Return [X, Y] of the center of cell containing provided text 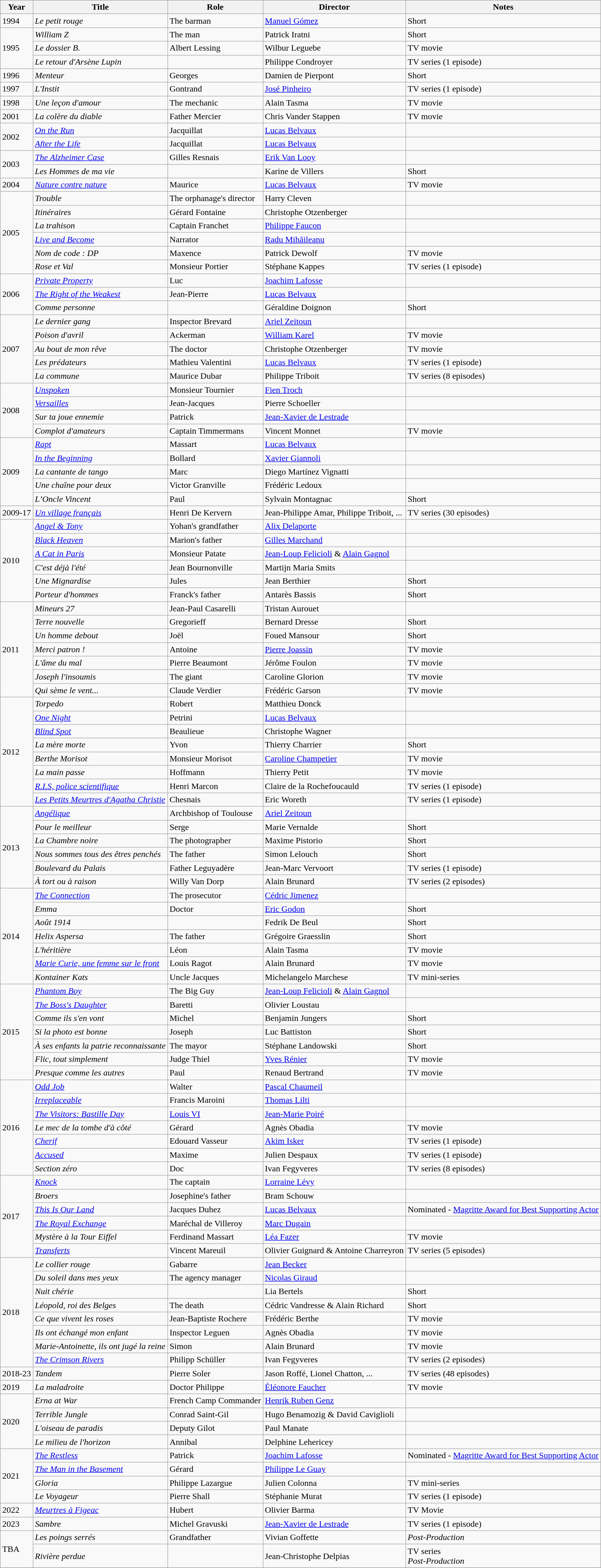
Menteur [101, 75]
Philippe Le Guay [334, 1469]
The Connection [101, 895]
Josephine's father [215, 1196]
Frédéric Garson [334, 690]
Géraldine Doignon [334, 308]
Year [17, 7]
Renaud Bertrand [334, 1073]
Judge Thiel [215, 1059]
Léon [215, 950]
TV series (30 episodes) [503, 513]
Delphine Lehericey [334, 1442]
2009-17 [17, 513]
Angel & Tony [101, 526]
Les poings serrés [101, 1537]
Au bout de mon rêve [101, 349]
2001 [17, 116]
Henri De Kervern [215, 513]
The doctor [215, 349]
Maxence [215, 253]
La Chambre noire [101, 841]
Jean-Paul Casarelli [215, 608]
José Pinheiro [334, 89]
Le dossier B. [101, 48]
1998 [17, 103]
Doc [215, 1168]
The photographer [215, 841]
Frédéric Berthe [334, 1319]
Hugo Benamozig & David Caviglioli [334, 1414]
Jean-Pierre [215, 294]
Akim Isker [334, 1141]
Doctor Philippe [215, 1387]
Deputy Gilot [215, 1428]
La colère du diable [101, 116]
The Restless [101, 1455]
Captain Timmermans [215, 431]
Rivière perdue [101, 1556]
2021 [17, 1476]
Georges [215, 75]
Lorraine Lévy [334, 1182]
Marc [215, 472]
Willy Van Dorp [215, 882]
Mathieu Valentini [215, 362]
2003 [17, 164]
The prosecutor [215, 895]
Ferdinand Massart [215, 1237]
Un village français [101, 513]
Petrini [215, 718]
Massart [215, 444]
Boulevard du Palais [101, 868]
2023 [17, 1524]
L'oiseau de paradis [101, 1428]
Une leçon d'amour [101, 103]
Joseph [215, 1032]
Father Mercier [215, 116]
Berthe Morisot [101, 759]
2005 [17, 233]
TV series (48 episodes) [503, 1373]
Jean-Marie Poiré [334, 1114]
Sylvain Montagnac [334, 499]
Victor Granville [215, 485]
A Cat in Paris [101, 554]
The Big Guy [215, 991]
Kontainer Kats [101, 977]
Gilles Marchand [334, 540]
Pour le meilleur [101, 827]
R.I.S, police scientifique [101, 786]
Pierre Joassin [334, 649]
Les Hommes de ma vie [101, 171]
One Night [101, 718]
Conrad Saint-Gil [215, 1414]
Antarès Bassis [334, 594]
Chesnais [215, 799]
Sur ta joue ennemie [101, 417]
Fien Troch [334, 389]
Claire de la Rochefoucauld [334, 786]
Section zéro [101, 1168]
Stéphane Kappes [334, 267]
Serge [215, 827]
Walter [215, 1087]
Marie Vernalde [334, 827]
1994 [17, 21]
The Alzheimer Case [101, 157]
Benjamin Jungers [334, 1018]
2019 [17, 1387]
The giant [215, 677]
Maréchal de Villeroy [215, 1223]
Louis Ragot [215, 963]
TBA [17, 1549]
The man [215, 34]
La cantante de tango [101, 472]
TV Movie [503, 1510]
Le retour d'Arsène Lupin [101, 62]
Vivian Goffette [334, 1537]
Unspoken [101, 389]
The agency manager [215, 1278]
Thomas Lilti [334, 1100]
Trouble [101, 199]
2012 [17, 752]
Stéphane Landowski [334, 1046]
Martijn Maria Smits [334, 567]
Blind Spot [101, 731]
Simon [215, 1346]
Phantom Boy [101, 991]
L’Oncle Vincent [101, 499]
Role [215, 7]
Post-Production [503, 1537]
Jérôme Foulon [334, 663]
2004 [17, 185]
Monsieur Tournier [215, 389]
Captain Franchet [215, 226]
Henrik Ruben Genz [334, 1401]
Uncle Jacques [215, 977]
Gilles Resnais [215, 157]
À ses enfants la patrie reconnaissante [101, 1046]
Terrible Jungle [101, 1414]
Août 1914 [101, 923]
Maxime Pistorio [334, 841]
TV series (5 episodes) [503, 1250]
2014 [17, 936]
TV series Post-Production [503, 1556]
Julien Despaux [334, 1155]
Vincent Monnet [334, 431]
Notes [503, 7]
Maxime [215, 1155]
Frédéric Ledoux [334, 485]
Inspector Brevard [215, 321]
The barman [215, 21]
Narrator [215, 239]
Caroline Glorion [334, 677]
Si la photo est bonne [101, 1032]
2017 [17, 1216]
Broers [101, 1196]
Le Voyageur [101, 1497]
Xavier Giannoli [334, 458]
2010 [17, 560]
Doctor [215, 909]
Qui sème le vent... [101, 690]
Alix Delaporte [334, 526]
Live and Become [101, 239]
Tandem [101, 1373]
2016 [17, 1128]
Tristan Aurouet [334, 608]
Edouard Vasseur [215, 1141]
The Boss's Daughter [101, 1004]
Olivier Guignard & Antoine Charreyron [334, 1250]
The captain [215, 1182]
Nicolas Giraud [334, 1278]
Simon Lelouch [334, 854]
Baretti [215, 1004]
Pierre Beaumont [215, 663]
Thierry Petit [334, 772]
À tort ou à raison [101, 882]
Gloria [101, 1483]
Mineurs 27 [101, 608]
La trahison [101, 226]
Michel [215, 1018]
Olivier Barma [334, 1510]
Philippe Condroyer [334, 62]
Comme personne [101, 308]
Maurice Dubar [215, 376]
Le dernier gang [101, 321]
Albert Lessing [215, 48]
Mystère à la Tour Eiffel [101, 1237]
La commune [101, 376]
2011 [17, 649]
Marie-Antoinette, ils ont jugé la reine [101, 1346]
Paul Manate [334, 1428]
Grégoire Graesslin [334, 936]
French Camp Commander [215, 1401]
The Crimson Rivers [101, 1360]
Nom de code : DP [101, 253]
Wilbur Leguebe [334, 48]
Hoffmann [215, 772]
Olivier Loustau [334, 1004]
Les prédateurs [101, 362]
Jean-Jacques [215, 403]
Torpedo [101, 704]
Jean-Marc Vervoort [334, 868]
Éléonore Faucher [334, 1387]
Jules [215, 581]
Pierre Schoeller [334, 403]
Lia Bertels [334, 1292]
Jean Berthier [334, 581]
Claude Verdier [215, 690]
Odd Job [101, 1087]
Yvon [215, 745]
Eric Woreth [334, 799]
Bram Schouw [334, 1196]
Ackerman [215, 335]
Emma [101, 909]
Manuel Gómez [334, 21]
Jean Becker [334, 1264]
Poison d'avril [101, 335]
Monsieur Patate [215, 554]
Cédric Jimenez [334, 895]
2013 [17, 847]
Beaulieue [215, 731]
Joël [215, 636]
Yves Rénier [334, 1059]
Philippe Faucon [334, 226]
Father Leguyadère [215, 868]
Monsieur Portier [215, 267]
2022 [17, 1510]
Jacques Duhez [215, 1209]
Title [101, 7]
Presque comme les autres [101, 1073]
Stéphanie Murat [334, 1497]
Matthieu Donck [334, 704]
Gabarre [215, 1264]
Marie Curie, une femme sur le front [101, 963]
Jason Roffé, Lionel Chatton, ... [334, 1373]
L'âme du mal [101, 663]
2008 [17, 410]
William Karel [334, 335]
Louis VI [215, 1114]
Ils ont échangé mon enfant [101, 1333]
Gregorieff [215, 622]
Philipp Schüller [215, 1360]
Antoine [215, 649]
Du soleil dans mes yeux [101, 1278]
Damien de Pierpont [334, 75]
Terre nouvelle [101, 622]
Comme ils s'en vont [101, 1018]
2018 [17, 1312]
Nous sommes tous des êtres penchés [101, 854]
Marc Dugain [334, 1223]
Transferts [101, 1250]
Le mec de la tombe d'à côté [101, 1128]
Maurice [215, 185]
1996 [17, 75]
Diego Martínez Vignatti [334, 472]
Yohan's grandfather [215, 526]
La main passe [101, 772]
Rapt [101, 444]
Julien Colonna [334, 1483]
Karine de Villers [334, 171]
Complot d'amateurs [101, 431]
Flic, tout simplement [101, 1059]
Chris Vander Stappen [334, 116]
Jean Bournonville [215, 567]
Philippe Lazargue [215, 1483]
Versailles [101, 403]
1997 [17, 89]
Un homme debout [101, 636]
Annibal [215, 1442]
1995 [17, 48]
L'héritière [101, 950]
The death [215, 1305]
Jean-Christophe Delpias [334, 1556]
L'Instit [101, 89]
Bernard Dresse [334, 622]
Robert [215, 704]
2015 [17, 1032]
La mère morte [101, 745]
Archbishop of Toulouse [215, 813]
The Right of the Weakest [101, 294]
2020 [17, 1421]
Franck's father [215, 594]
Philippe Triboit [334, 376]
In the Beginning [101, 458]
Caroline Champetier [334, 759]
Merci patron ! [101, 649]
Le petit rouge [101, 21]
2007 [17, 349]
Monsieur Morisot [215, 759]
Henri Marcon [215, 786]
This Is Our Land [101, 1209]
Knock [101, 1182]
Pierre Soler [215, 1373]
The mechanic [215, 103]
Irreplaceable [101, 1100]
Michelangelo Marchese [334, 977]
Patrick Iratni [334, 34]
Harry Cleven [334, 199]
Nature contre nature [101, 185]
Grandfather [215, 1537]
Erna at War [101, 1401]
Pierre Shall [215, 1497]
Radu Mihăileanu [334, 239]
2002 [17, 137]
Foued Mansour [334, 636]
Jean-Baptiste Rochere [215, 1319]
Thierry Charrier [334, 745]
After the Life [101, 144]
Le collier rouge [101, 1264]
The Visitors: Bastille Day [101, 1114]
Sambre [101, 1524]
Erik Van Looy [334, 157]
Joseph l'insoumis [101, 677]
Porteur d'hommes [101, 594]
Michel Gravuski [215, 1524]
Léopold, roi des Belges [101, 1305]
The Royal Exchange [101, 1223]
The orphanage's director [215, 199]
Gontrand [215, 89]
Une chaîne pour deux [101, 485]
Rose et Val [101, 267]
Bollard [215, 458]
Christophe Wagner [334, 731]
Director [334, 7]
C'est déjà l'été [101, 567]
Hubert [215, 1510]
La maladroite [101, 1387]
Cédric Vandresse & Alain Richard [334, 1305]
Cherif [101, 1141]
William Z [101, 34]
Marion's father [215, 540]
On the Run [101, 130]
Private Property [101, 280]
Angélique [101, 813]
2009 [17, 472]
Fedrik De Beul [334, 923]
Luc Battiston [334, 1032]
2006 [17, 294]
Le milieu de l'horizon [101, 1442]
The mayor [215, 1046]
Une Mignardise [101, 581]
Jean-Philippe Amar, Philippe Triboit, ... [334, 513]
Gérard Fontaine [215, 212]
Inspector Leguen [215, 1333]
Les Petits Meurtres d'Agatha Christie [101, 799]
Ce que vivent les roses [101, 1319]
Eric Godon [334, 909]
Helix Aspersa [101, 936]
Patrick Dewolf [334, 253]
The Man in the Basement [101, 1469]
Vincent Mareuil [215, 1250]
Luc [215, 280]
Itinéraires [101, 212]
Nuit chérie [101, 1292]
Pascal Chaumeil [334, 1087]
Meurtres à Figeac [101, 1510]
Francis Maroini [215, 1100]
2018-23 [17, 1373]
Black Heaven [101, 540]
Accused [101, 1155]
Léa Fazer [334, 1237]
